Extract the [X, Y] coordinate from the center of the cell holding the provided text.  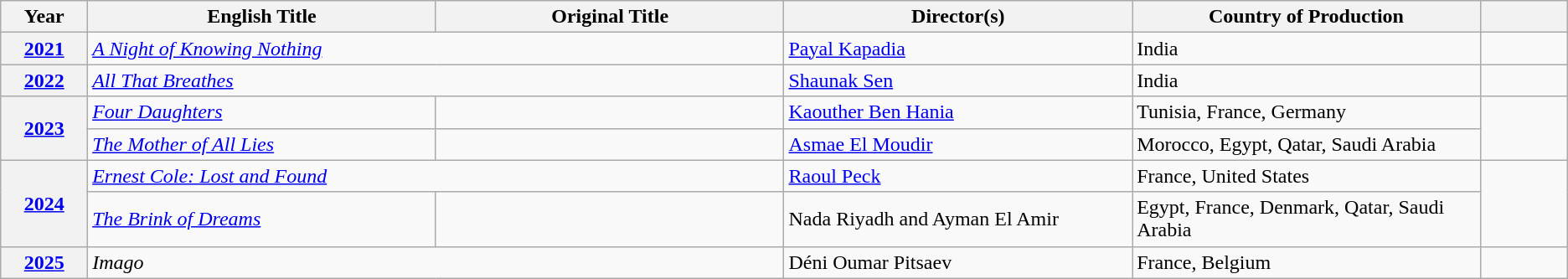
Kaouther Ben Hania [958, 112]
2024 [44, 203]
English Title [262, 17]
A Night of Knowing Nothing [436, 49]
Déni Oumar Pitsaev [958, 262]
Raoul Peck [958, 176]
Nada Riyadh and Ayman El Amir [958, 220]
All That Breathes [436, 80]
Original Title [610, 17]
Country of Production [1307, 17]
2025 [44, 262]
The Brink of Dreams [262, 220]
Egypt, France, Denmark, Qatar, Saudi Arabia [1307, 220]
France, United States [1307, 176]
Imago [436, 262]
Four Daughters [262, 112]
Asmae El Moudir [958, 144]
2022 [44, 80]
2021 [44, 49]
2023 [44, 128]
Year [44, 17]
France, Belgium [1307, 262]
Director(s) [958, 17]
Shaunak Sen [958, 80]
The Mother of All Lies [262, 144]
Tunisia, France, Germany [1307, 112]
Morocco, Egypt, Qatar, Saudi Arabia [1307, 144]
Payal Kapadia [958, 49]
Ernest Cole: Lost and Found [436, 176]
